Capture the cell that displays the provided text and extract its [X, Y] central coordinate. 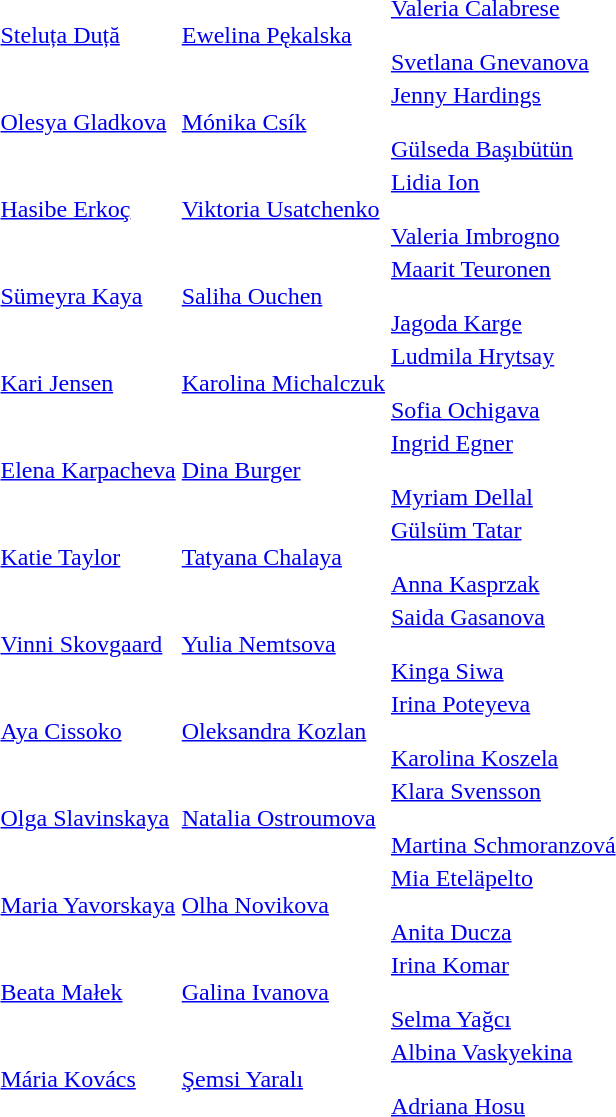
Tatyana Chalaya [283, 557]
Dina Burger [283, 470]
Saliha Ouchen [283, 296]
Oleksandra Kozlan [283, 731]
Yulia Nemtsova [283, 644]
Olha Novikova [283, 905]
Natalia Ostroumova [283, 818]
Mónika Csík [283, 122]
Galina Ivanova [283, 992]
Karolina Michalczuk [283, 383]
Viktoria Usatchenko [283, 209]
